Capture the cell that displays the provided text and extract its [x, y] central coordinate. 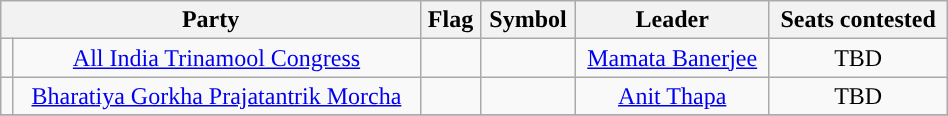
Anit Thapa [672, 96]
Symbol [528, 20]
Flag [450, 20]
Leader [672, 20]
Party [211, 20]
Bharatiya Gorkha Prajatantrik Morcha [217, 96]
Seats contested [858, 20]
All India Trinamool Congress [217, 58]
Mamata Banerjee [672, 58]
